Return [X, Y] of the center of cell containing provided text 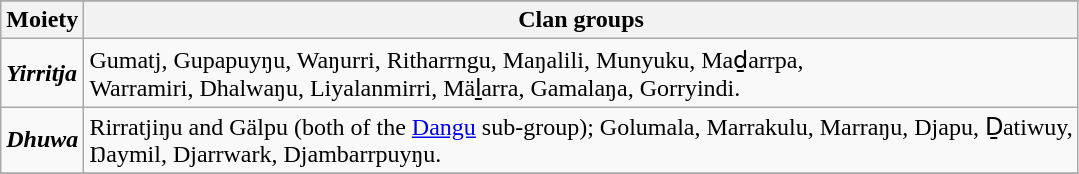
Clan groups [581, 20]
Rirratjiŋu and Gälpu (both of the Dangu sub-group); Golumala, Marrakulu, Marraŋu, Djapu, Ḏatiwuy,Ŋaymil, Djarrwark, Djambarrpuyŋu. [581, 140]
Moiety [42, 20]
Gumatj, Gupapuyŋu, Waŋurri, Ritharrngu, Maŋalili, Munyuku, Maḏarrpa,Warramiri, Dhalwaŋu, Liyalanmirri, Mäḻarra, Gamalaŋa, Gorryindi. [581, 73]
Yirritja [42, 73]
Dhuwa [42, 140]
